Return the (x, y) coordinate for the center point of the cell that contains the specified text.  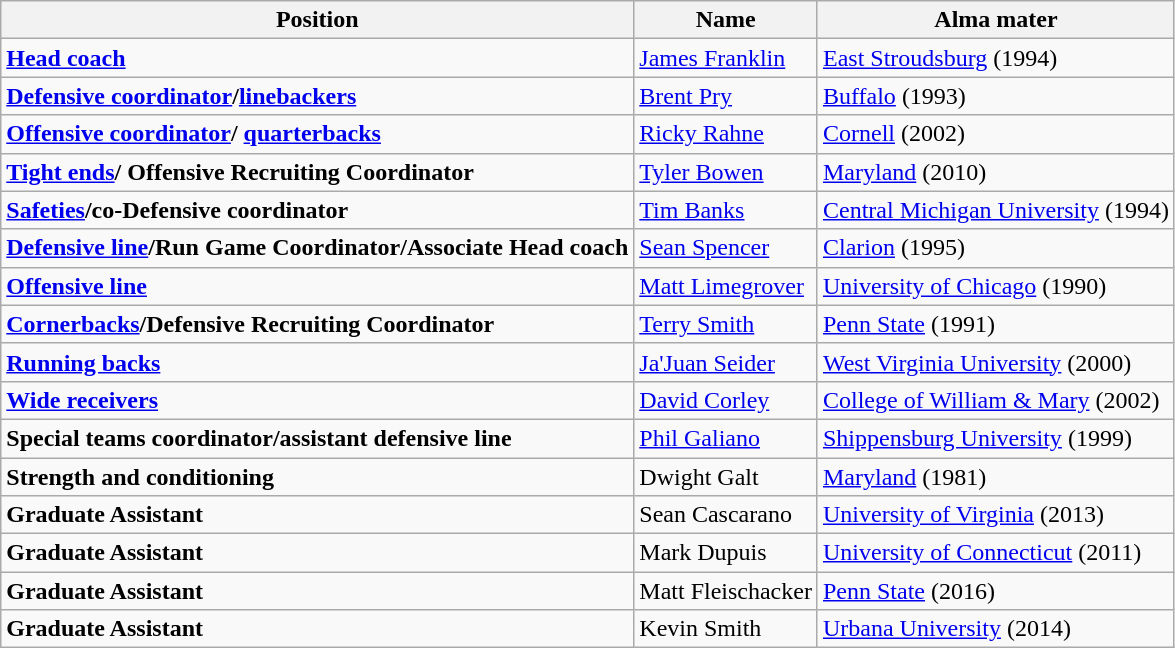
Kevin Smith (726, 629)
Penn State (2016) (996, 591)
Cornell (2002) (996, 134)
Phil Galiano (726, 438)
University of Connecticut (2011) (996, 553)
Alma mater (996, 20)
Brent Pry (726, 96)
Tim Banks (726, 210)
College of William & Mary (2002) (996, 400)
West Virginia University (2000) (996, 362)
Sean Spencer (726, 248)
Head coach (318, 58)
Penn State (1991) (996, 324)
Offensive coordinator/ quarterbacks (318, 134)
Tyler Bowen (726, 172)
Ja'Juan Seider (726, 362)
David Corley (726, 400)
Cornerbacks/Defensive Recruiting Coordinator (318, 324)
Tight ends/ Offensive Recruiting Coordinator (318, 172)
Offensive line (318, 286)
Defensive line/Run Game Coordinator/Associate Head coach (318, 248)
Central Michigan University (1994) (996, 210)
University of Chicago (1990) (996, 286)
Shippensburg University (1999) (996, 438)
Clarion (1995) (996, 248)
Special teams coordinator/assistant defensive line (318, 438)
James Franklin (726, 58)
Strength and conditioning (318, 477)
East Stroudsburg (1994) (996, 58)
University of Virginia (2013) (996, 515)
Sean Cascarano (726, 515)
Maryland (2010) (996, 172)
Buffalo (1993) (996, 96)
Ricky Rahne (726, 134)
Running backs (318, 362)
Terry Smith (726, 324)
Maryland (1981) (996, 477)
Mark Dupuis (726, 553)
Safeties/co-Defensive coordinator (318, 210)
Matt Limegrover (726, 286)
Name (726, 20)
Urbana University (2014) (996, 629)
Dwight Galt (726, 477)
Defensive coordinator/linebackers (318, 96)
Position (318, 20)
Matt Fleischacker (726, 591)
Wide receivers (318, 400)
